Identify which cell holds the provided text, then report its [x, y] central coordinate. 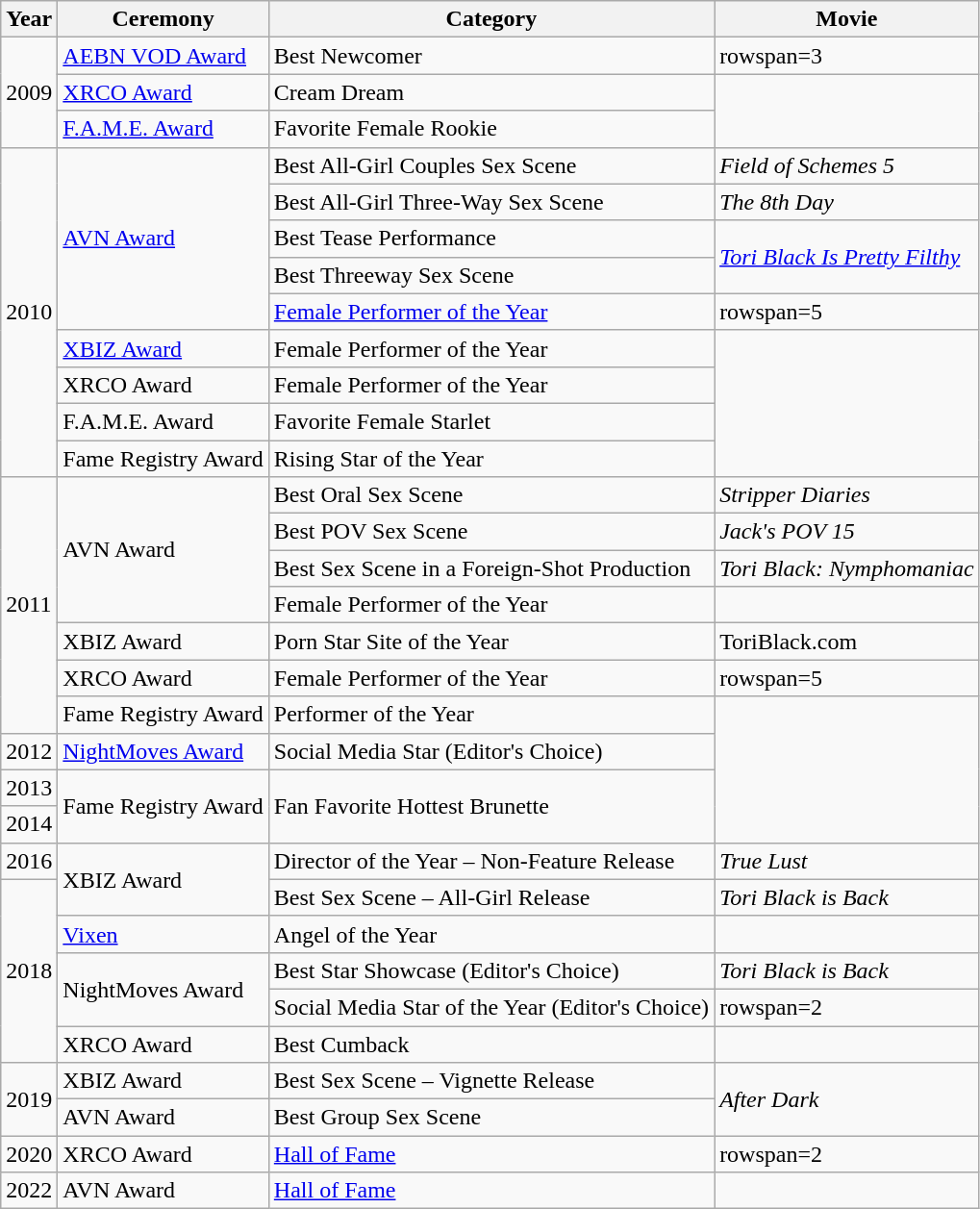
Fan Favorite Hottest Brunette [490, 806]
Cream Dream [490, 92]
Tori Black: Nymphomaniac [846, 568]
2016 [29, 861]
Best Oral Sex Scene [490, 495]
Stripper Diaries [846, 495]
2010 [29, 312]
Best Sex Scene in a Foreign-Shot Production [490, 568]
After Dark [846, 1099]
Best Star Showcase (Editor's Choice) [490, 970]
Favorite Female Starlet [490, 421]
True Lust [846, 861]
Year [29, 19]
2022 [29, 1191]
Performer of the Year [490, 715]
Porn Star Site of the Year [490, 642]
2012 [29, 751]
The 8th Day [846, 202]
Best Newcomer [490, 56]
Favorite Female Rookie [490, 129]
2014 [29, 824]
Social Media Star (Editor's Choice) [490, 751]
Ceremony [163, 19]
Movie [846, 19]
Best Group Sex Scene [490, 1118]
Rising Star of the Year [490, 459]
2018 [29, 970]
Best POV Sex Scene [490, 532]
Best Tease Performance [490, 239]
Field of Schemes 5 [846, 165]
Best Sex Scene – Vignette Release [490, 1081]
Director of the Year – Non-Feature Release [490, 861]
AEBN VOD Award [163, 56]
2009 [29, 92]
Best All-Girl Three-Way Sex Scene [490, 202]
Vixen [163, 934]
Tori Black Is Pretty Filthy [846, 257]
2020 [29, 1154]
Social Media Star of the Year (Editor's Choice) [490, 1007]
Angel of the Year [490, 934]
Best All-Girl Couples Sex Scene [490, 165]
2011 [29, 605]
2013 [29, 788]
Best Cumback [490, 1044]
Category [490, 19]
ToriBlack.com [846, 642]
Best Threeway Sex Scene [490, 275]
2019 [29, 1099]
rowspan=3 [846, 56]
Best Sex Scene – All-Girl Release [490, 897]
Jack's POV 15 [846, 532]
